Detect which cell encompasses the target text, then output its (X, Y) center coordinate. 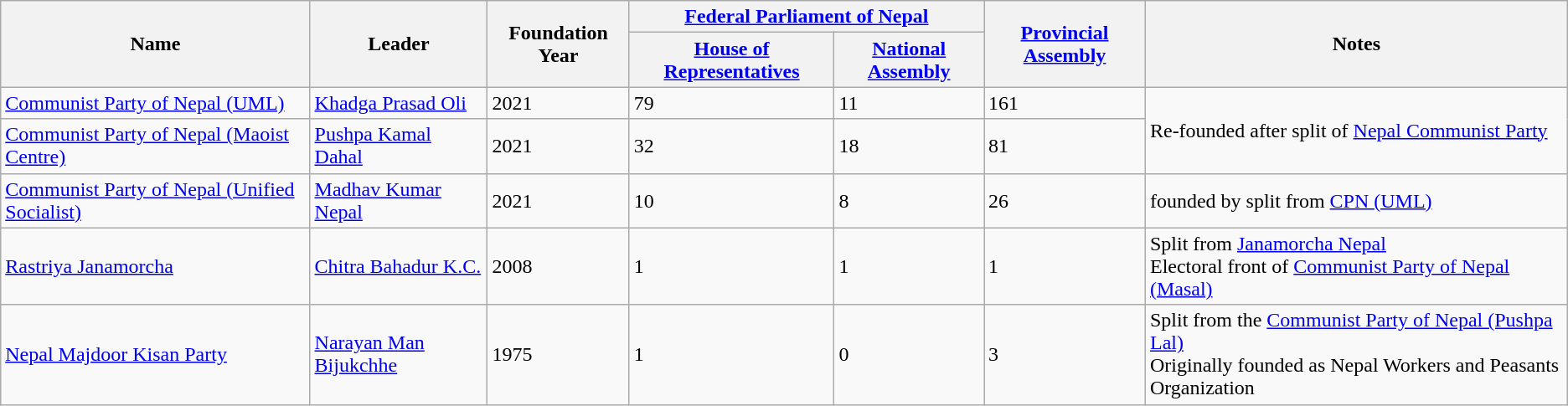
Communist Party of Nepal (Maoist Centre) (156, 146)
26 (1065, 201)
Narayan Man Bijukchhe (399, 355)
Notes (1356, 44)
Madhav Kumar Nepal (399, 201)
Re-founded after split of Nepal Communist Party (1356, 131)
Split from Janamorcha NepalElectoral front of Communist Party of Nepal (Masal) (1356, 266)
Rastriya Janamorcha (156, 266)
11 (910, 103)
Split from the Communist Party of Nepal (Pushpa Lal)Originally founded as Nepal Workers and Peasants Organization (1356, 355)
Communist Party of Nepal (Unified Socialist) (156, 201)
Foundation Year (558, 44)
32 (732, 146)
House of Representatives (732, 60)
18 (910, 146)
National Assembly (910, 60)
Pushpa Kamal Dahal (399, 146)
Name (156, 44)
79 (732, 103)
8 (910, 201)
Federal Parliament of Nepal (806, 17)
founded by split from CPN (UML) (1356, 201)
Leader (399, 44)
3 (1065, 355)
10 (732, 201)
2008 (558, 266)
1975 (558, 355)
161 (1065, 103)
Provincial Assembly (1065, 44)
Khadga Prasad Oli (399, 103)
0 (910, 355)
Communist Party of Nepal (UML) (156, 103)
81 (1065, 146)
Nepal Majdoor Kisan Party (156, 355)
Chitra Bahadur K.C. (399, 266)
